Scan for the cell matching the given text and deliver its [X, Y] coordinate at center. 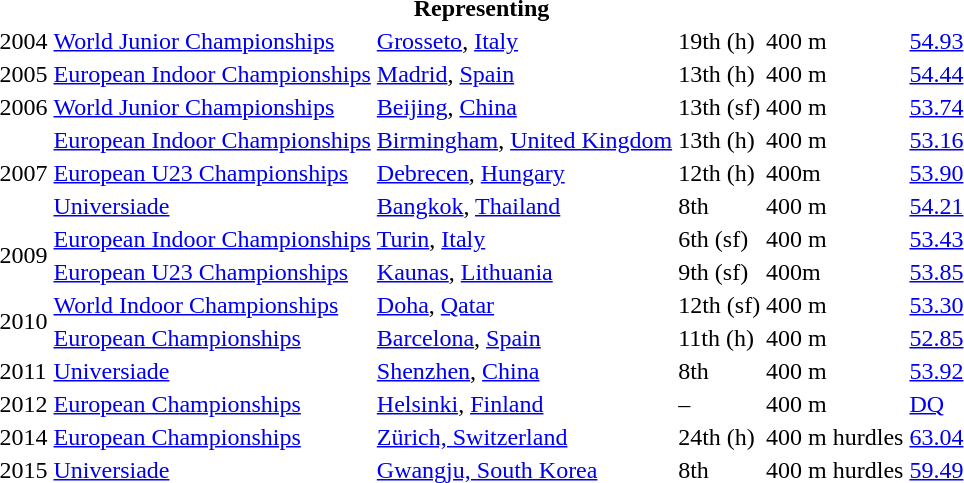
World Indoor Championships [212, 305]
Barcelona, Spain [524, 338]
9th (sf) [720, 272]
– [720, 404]
Helsinki, Finland [524, 404]
Madrid, Spain [524, 74]
19th (h) [720, 41]
12th (h) [720, 173]
13th (sf) [720, 107]
400 m hurdles [835, 437]
24th (h) [720, 437]
Turin, Italy [524, 239]
Birmingham, United Kingdom [524, 140]
Grosseto, Italy [524, 41]
Shenzhen, China [524, 371]
12th (sf) [720, 305]
Beijing, China [524, 107]
Doha, Qatar [524, 305]
Debrecen, Hungary [524, 173]
Bangkok, Thailand [524, 206]
6th (sf) [720, 239]
Kaunas, Lithuania [524, 272]
11th (h) [720, 338]
Zürich, Switzerland [524, 437]
